Extract the [x, y] coordinate from the center of the cell holding the provided text.  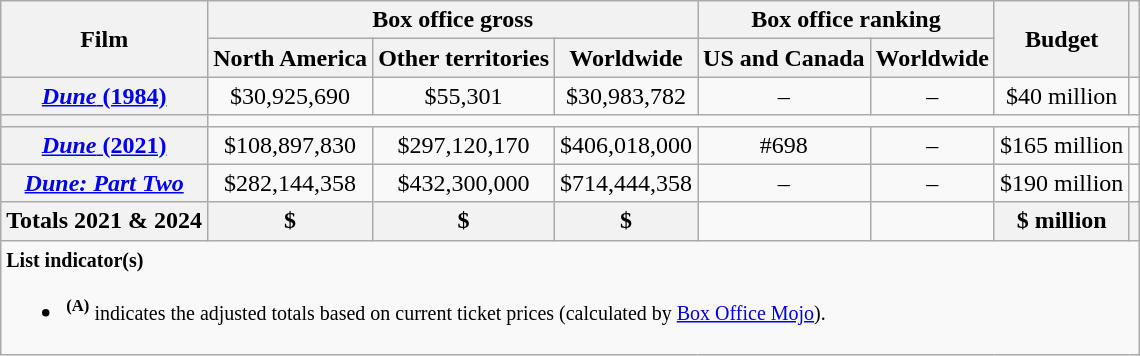
Dune (2021) [104, 145]
$40 million [1061, 96]
Box office gross [453, 20]
$190 million [1061, 183]
Budget [1061, 39]
$165 million [1061, 145]
Totals 2021 & 2024 [104, 221]
$ million [1061, 221]
Dune: Part Two [104, 183]
$432,300,000 [464, 183]
$30,983,782 [626, 96]
$282,144,358 [290, 183]
Other territories [464, 58]
#698 [784, 145]
Box office ranking [846, 20]
$30,925,690 [290, 96]
Dune (1984) [104, 96]
$714,444,358 [626, 183]
$108,897,830 [290, 145]
List indicator(s)(A) indicates the adjusted totals based on current ticket prices (calculated by Box Office Mojo). [570, 298]
$55,301 [464, 96]
US and Canada [784, 58]
Film [104, 39]
$297,120,170 [464, 145]
$406,018,000 [626, 145]
North America [290, 58]
